Capture the cell that displays the provided text and extract its [X, Y] central coordinate. 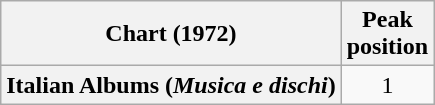
Peakposition [387, 34]
1 [387, 85]
Italian Albums (Musica e dischi) [171, 85]
Chart (1972) [171, 34]
